Determine the [X, Y] coordinate at the center of the cell enclosing the given text.  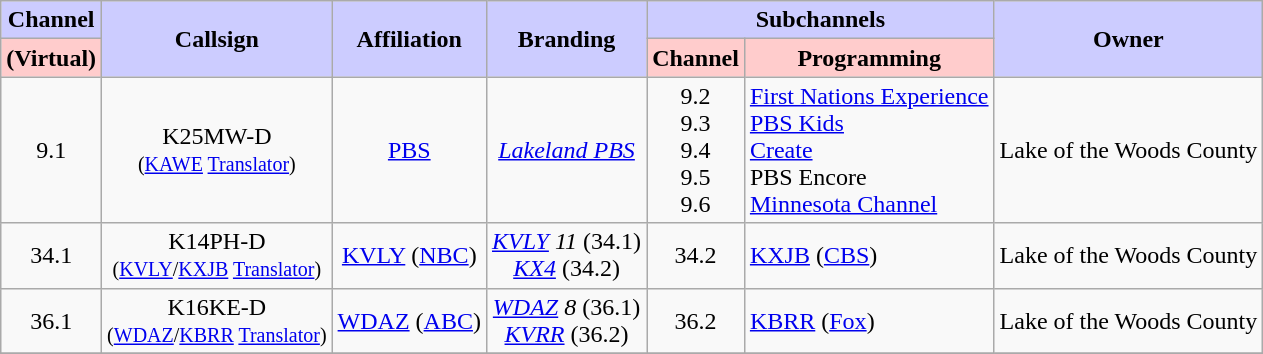
36.1 [52, 320]
Programming [869, 58]
K25MW-D(KAWE Translator) [218, 150]
34.2 [696, 256]
K16KE-D(WDAZ/KBRR Translator) [218, 320]
KBRR (Fox) [869, 320]
(Virtual) [52, 58]
KVLY 11 (34.1)KX4 (34.2) [566, 256]
Owner [1128, 39]
Affiliation [409, 39]
Lakeland PBS [566, 150]
9.1 [52, 150]
WDAZ 8 (36.1)KVRR (36.2) [566, 320]
KVLY (NBC) [409, 256]
WDAZ (ABC) [409, 320]
9.29.39.49.59.6 [696, 150]
34.1 [52, 256]
PBS [409, 150]
Subchannels [820, 20]
K14PH-D(KVLY/KXJB Translator) [218, 256]
First Nations ExperiencePBS KidsCreatePBS EncoreMinnesota Channel [869, 150]
KXJB (CBS) [869, 256]
Callsign [218, 39]
36.2 [696, 320]
Branding [566, 39]
